For the text-containing cell, return its midpoint in [x, y] coordinate format. 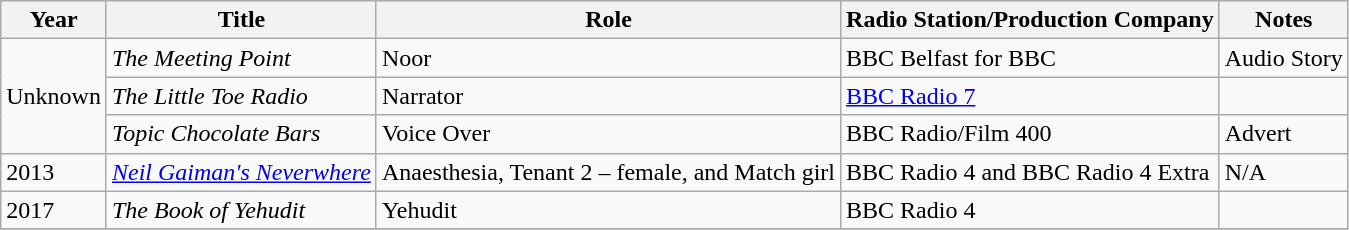
BBC Radio 4 [1030, 210]
Title [241, 20]
The Book of Yehudit [241, 210]
The Little Toe Radio [241, 96]
N/A [1284, 172]
Yehudit [608, 210]
The Meeting Point [241, 58]
Year [54, 20]
Narrator [608, 96]
Topic Chocolate Bars [241, 134]
Advert [1284, 134]
Notes [1284, 20]
BBC Belfast for BBC [1030, 58]
2013 [54, 172]
BBC Radio 7 [1030, 96]
Role [608, 20]
2017 [54, 210]
BBC Radio/Film 400 [1030, 134]
Voice Over [608, 134]
BBC Radio 4 and BBC Radio 4 Extra [1030, 172]
Radio Station/Production Company [1030, 20]
Audio Story [1284, 58]
Anaesthesia, Tenant 2 – female, and Match girl [608, 172]
Unknown [54, 96]
Noor [608, 58]
Neil Gaiman's Neverwhere [241, 172]
